Provide the (X, Y) coordinate of the cell's center where the given text is located.  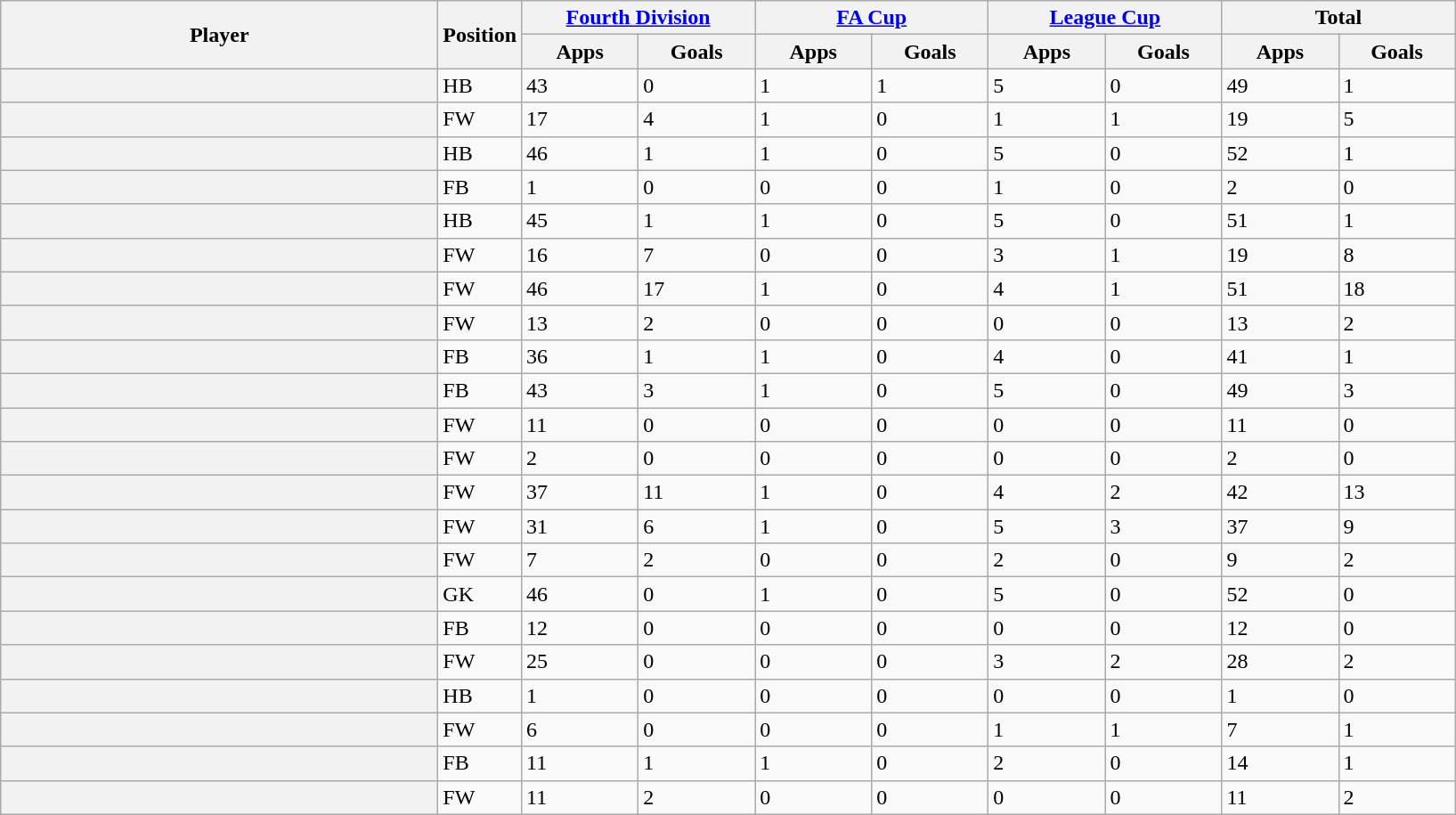
Player (219, 35)
18 (1396, 289)
31 (581, 526)
28 (1281, 662)
16 (581, 255)
45 (581, 221)
25 (581, 662)
36 (581, 356)
8 (1396, 255)
Position (480, 35)
GK (480, 594)
Fourth Division (639, 18)
Total (1338, 18)
League Cup (1105, 18)
FA Cup (872, 18)
14 (1281, 763)
41 (1281, 356)
42 (1281, 493)
